From the cell containing the given text, extract its center point as (x, y) coordinate. 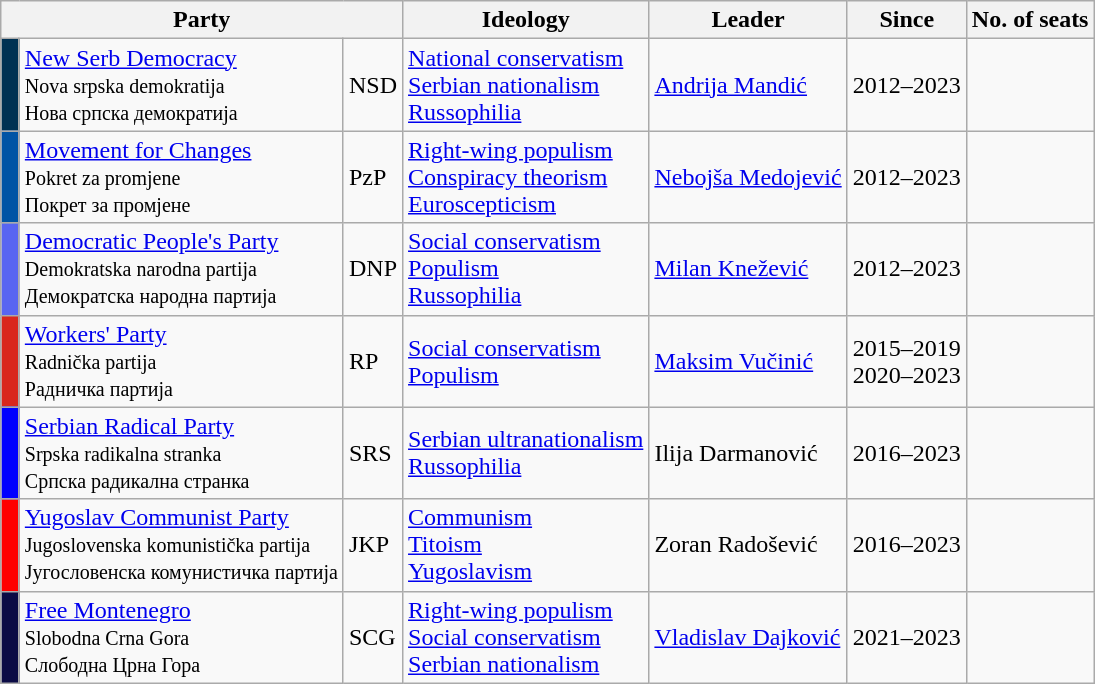
Serbian ultranationalismRussophilia (526, 453)
Right-wing populismSocial conservatismSerbian nationalism (526, 637)
Since (906, 20)
Leader (748, 20)
Ilija Darmanović (748, 453)
Ideology (526, 20)
Right-wing populismConspiracy theorismEuroscepticism (526, 177)
Free MontenegroSlobodna Crna GoraСлободна Црнa Горa (181, 637)
Social conservatismPopulism (526, 361)
NSD (372, 85)
PzP (372, 177)
Democratic People's PartyDemokratska narodna partijaДемократска народна партија (181, 269)
RP (372, 361)
Party (202, 20)
2021–2023 (906, 637)
Movement for ChangesPokret za promjeneПокрет за промјене (181, 177)
SRS (372, 453)
Maksim Vučinić (748, 361)
Andrija Mandić (748, 85)
SCG (372, 637)
National conservatismSerbian nationalismRussophilia (526, 85)
New Serb DemocracyNova srpska demokratijaНова српска демократија (181, 85)
Social conservatism PopulismRussophilia (526, 269)
No. of seats (1030, 20)
Vladislav Dajković (748, 637)
2015–20192020–2023 (906, 361)
Zoran Radošević (748, 545)
Nebojša Medojević (748, 177)
DNP (372, 269)
CommunismTitoismYugoslavism (526, 545)
JKP (372, 545)
Milan Knežević (748, 269)
Yugoslav Communist PartyJugoslovenska komunistička partijaЈугословенска комунистичка партија (181, 545)
Serbian Radical PartySrpska radikalna strankaСрпска радикална странка (181, 453)
Workers' PartyRadnička partijaРадничка партија (181, 361)
